Find where the given text appears and provide that cell's center as (X, Y) coordinate. 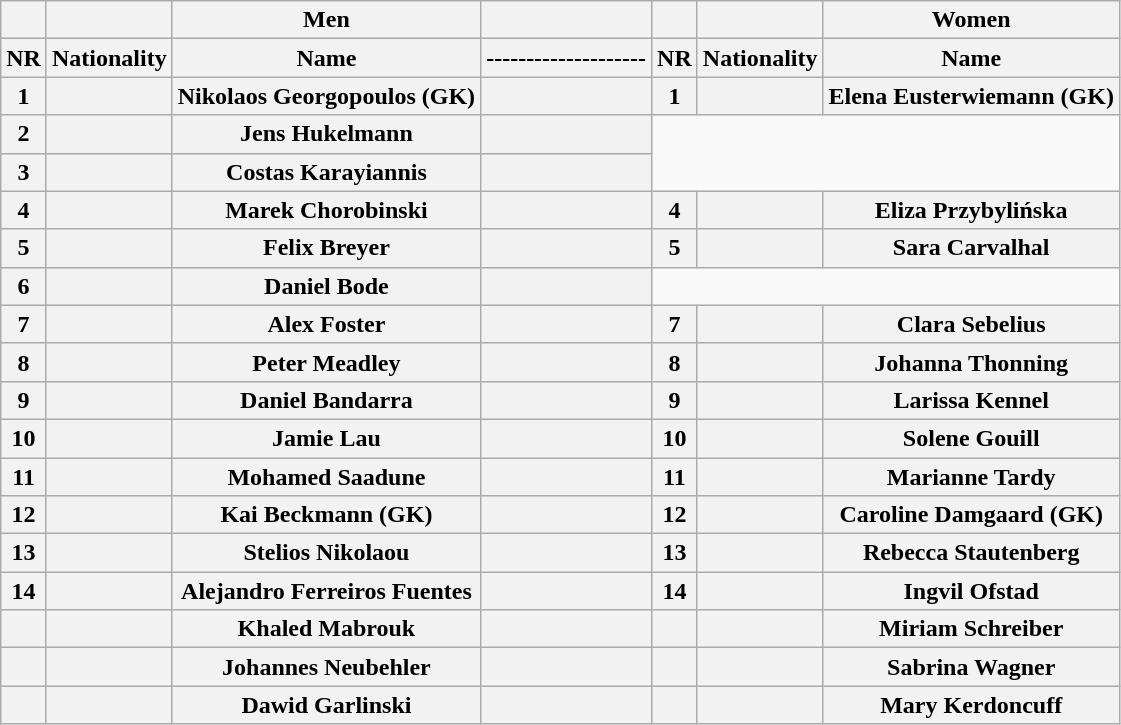
Miriam Schreiber (971, 629)
Rebecca Stautenberg (971, 553)
Eliza Przybylińska (971, 210)
Jamie Lau (326, 438)
Mohamed Saadune (326, 477)
Stelios Nikolaou (326, 553)
Peter Meadley (326, 362)
Women (971, 20)
Jens Hukelmann (326, 134)
Larissa Kennel (971, 400)
Caroline Damgaard (GK) (971, 515)
Marek Chorobinski (326, 210)
Felix Breyer (326, 248)
Marianne Tardy (971, 477)
Johannes Neubehler (326, 667)
Clara Sebelius (971, 324)
Alejandro Ferreiros Fuentes (326, 591)
Sabrina Wagner (971, 667)
Nikolaos Georgopoulos (GK) (326, 96)
3 (24, 172)
-------------------- (566, 58)
Ingvil Ofstad (971, 591)
Dawid Garlinski (326, 705)
6 (24, 286)
Sara Carvalhal (971, 248)
2 (24, 134)
Kai Beckmann (GK) (326, 515)
Daniel Bandarra (326, 400)
Johanna Thonning (971, 362)
Solene Gouill (971, 438)
Men (326, 20)
Elena Eusterwiemann (GK) (971, 96)
Alex Foster (326, 324)
Khaled Mabrouk (326, 629)
Costas Karayiannis (326, 172)
Daniel Bode (326, 286)
Mary Kerdoncuff (971, 705)
